From the cell containing the given text, extract its center point as (X, Y) coordinate. 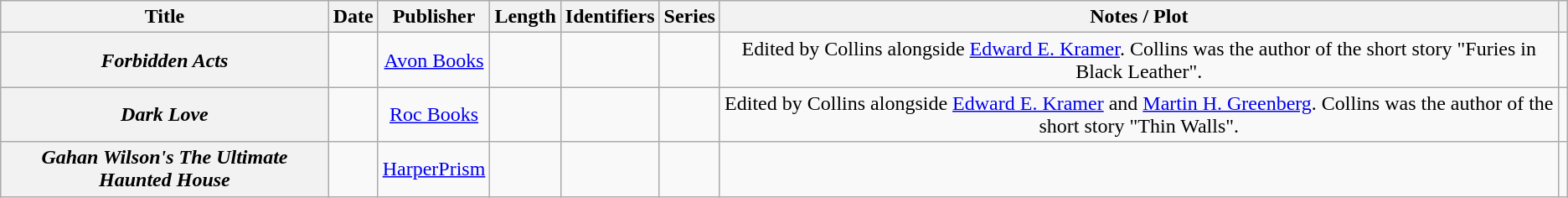
Identifiers (610, 17)
HarperPrism (434, 169)
Length (525, 17)
Edited by Collins alongside Edward E. Kramer and Martin H. Greenberg. Collins was the author of the short story "Thin Walls". (1139, 114)
Forbidden Acts (164, 60)
Gahan Wilson's The Ultimate Haunted House (164, 169)
Dark Love (164, 114)
Title (164, 17)
Publisher (434, 17)
Date (353, 17)
Roc Books (434, 114)
Series (689, 17)
Avon Books (434, 60)
Notes / Plot (1139, 17)
Edited by Collins alongside Edward E. Kramer. Collins was the author of the short story "Furies in Black Leather". (1139, 60)
